For the text-containing cell, return its midpoint in (X, Y) coordinate format. 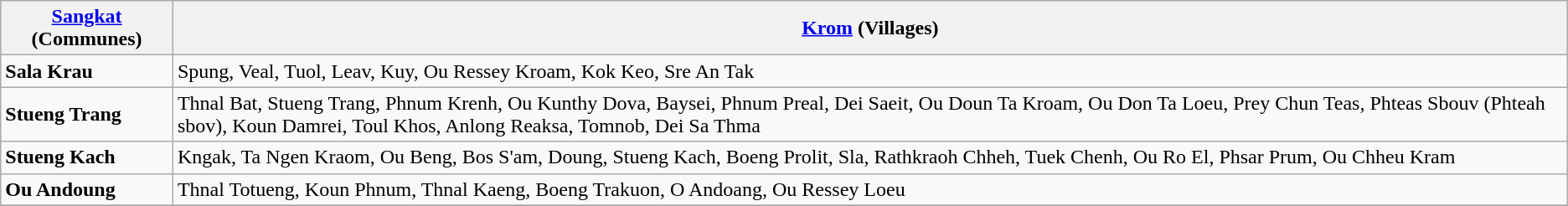
Ou Andoung (87, 189)
Krom (Villages) (869, 28)
Kngak, Ta Ngen Kraom, Ou Beng, Bos S'am, Doung, Stueng Kach, Boeng Prolit, Sla, Rathkraoh Chheh, Tuek Chenh, Ou Ro El, Phsar Prum, Ou Chheu Kram (869, 157)
Stueng Kach (87, 157)
Thnal Totueng, Koun Phnum, Thnal Kaeng, Boeng Trakuon, O Andoang, Ou Ressey Loeu (869, 189)
Stueng Trang (87, 114)
Spung, Veal, Tuol, Leav, Kuy, Ou Ressey Kroam, Kok Keo, Sre An Tak (869, 71)
Sangkat (Communes) (87, 28)
Sala Krau (87, 71)
